Capture the cell that displays the provided text and extract its [x, y] central coordinate. 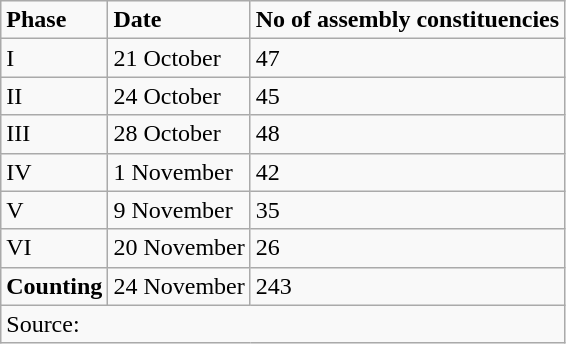
VI [54, 248]
Date [179, 20]
Phase [54, 20]
1 November [179, 172]
45 [407, 96]
24 November [179, 286]
V [54, 210]
35 [407, 210]
No of assembly constituencies [407, 20]
III [54, 134]
20 November [179, 248]
42 [407, 172]
243 [407, 286]
48 [407, 134]
21 October [179, 58]
Counting [54, 286]
I [54, 58]
9 November [179, 210]
24 October [179, 96]
IV [54, 172]
28 October [179, 134]
26 [407, 248]
II [54, 96]
Source: [283, 324]
47 [407, 58]
